Locate the cell with the specified text and output its [X, Y] center coordinate. 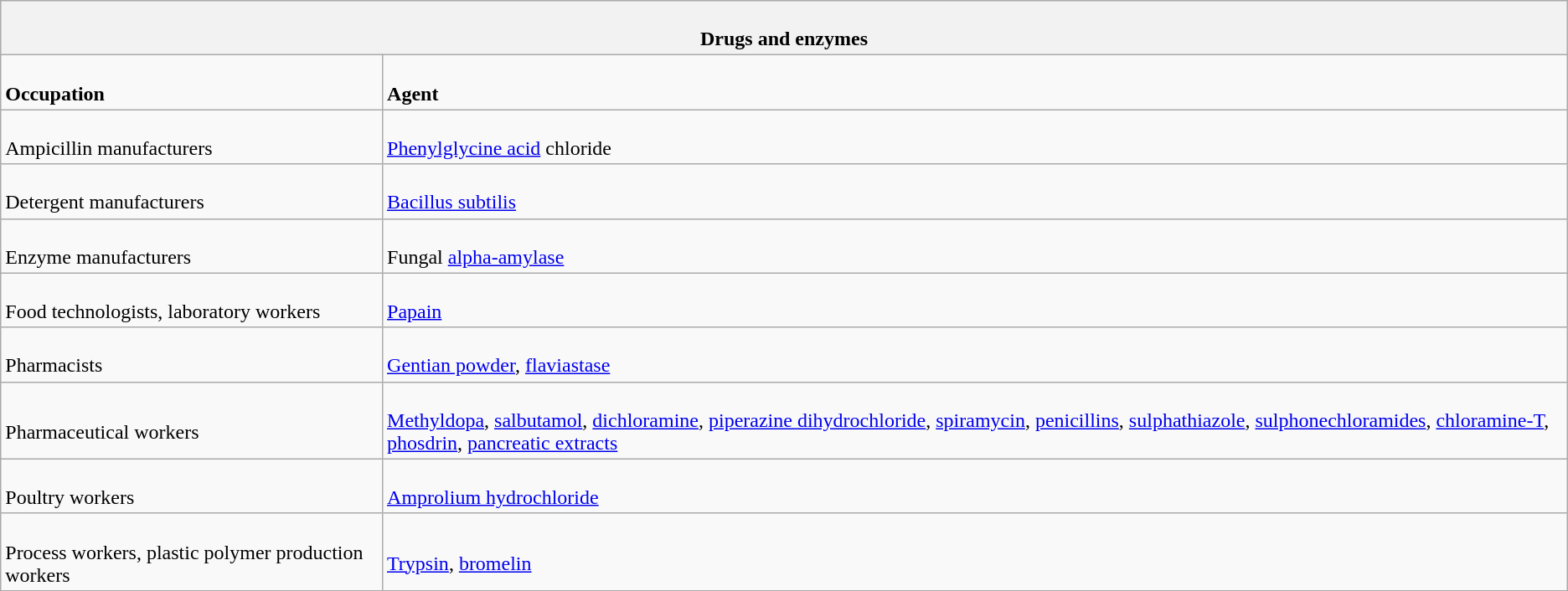
Process workers, plastic polymer production workers [192, 552]
Drugs and enzymes [784, 28]
Amprolium hydrochloride [975, 486]
Fungal alpha-amylase [975, 246]
Detergent manufacturers [192, 191]
Agent [975, 82]
Trypsin, bromelin [975, 552]
Poultry workers [192, 486]
Papain [975, 300]
Ampicillin manufacturers [192, 137]
Food technologists, laboratory workers [192, 300]
Pharmacists [192, 355]
Enzyme manufacturers [192, 246]
Pharmaceutical workers [192, 420]
Bacillus subtilis [975, 191]
Gentian powder, flaviastase [975, 355]
Occupation [192, 82]
Phenylglycine acid chloride [975, 137]
